Return the (x, y) coordinate for the center point of the cell that contains the specified text.  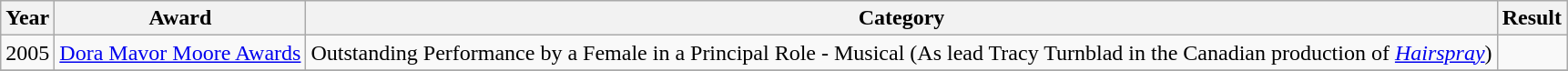
Year (27, 18)
Dora Mavor Moore Awards (180, 53)
Result (1532, 18)
2005 (27, 53)
Outstanding Performance by a Female in a Principal Role - Musical (As lead Tracy Turnblad in the Canadian production of Hairspray) (901, 53)
Category (901, 18)
Award (180, 18)
